Capture the cell that displays the provided text and extract its [X, Y] central coordinate. 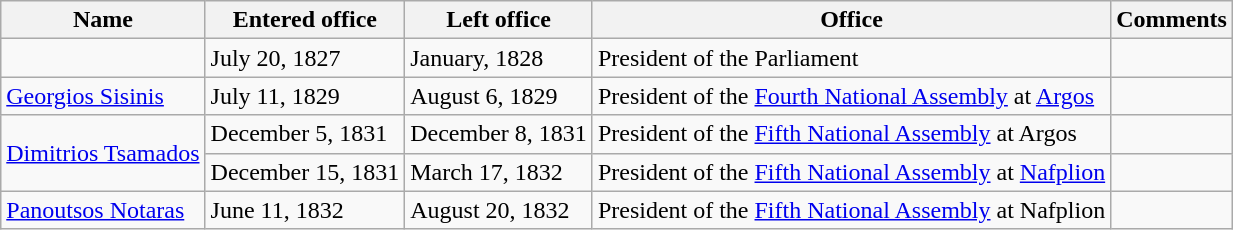
Entered office [305, 20]
July 20, 1827 [305, 58]
December 8, 1831 [499, 134]
March 17, 1832 [499, 172]
August 20, 1832 [499, 210]
December 15, 1831 [305, 172]
President of the Parliament [851, 58]
Office [851, 20]
President of the Fourth National Assembly at Argos [851, 96]
Dimitrios Tsamados [103, 153]
Name [103, 20]
January, 1828 [499, 58]
Comments [1172, 20]
Panoutsos Notaras [103, 210]
President of the Fifth National Assembly at Argos [851, 134]
Left office [499, 20]
June 11, 1832 [305, 210]
August 6, 1829 [499, 96]
December 5, 1831 [305, 134]
Georgios Sisinis [103, 96]
July 11, 1829 [305, 96]
